Search for the cell housing the specified text and yield its [X, Y] center coordinate. 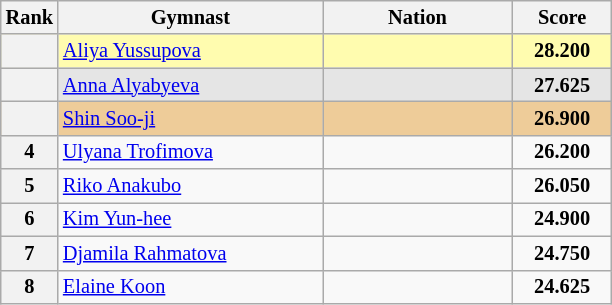
24.900 [562, 219]
Score [562, 17]
Nation [418, 17]
26.900 [562, 118]
7 [30, 253]
26.050 [562, 186]
24.750 [562, 253]
Aliya Yussupova [190, 51]
27.625 [562, 85]
Djamila Rahmatova [190, 253]
6 [30, 219]
24.625 [562, 287]
Kim Yun-hee [190, 219]
Riko Anakubo [190, 186]
26.200 [562, 152]
8 [30, 287]
Elaine Koon [190, 287]
5 [30, 186]
28.200 [562, 51]
Ulyana Trofimova [190, 152]
4 [30, 152]
Rank [30, 17]
Gymnast [190, 17]
Anna Alyabyeva [190, 85]
Shin Soo-ji [190, 118]
